Detect which cell encompasses the target text, then output its [x, y] center coordinate. 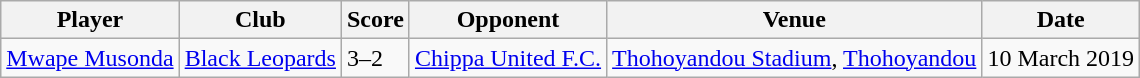
Venue [794, 20]
Opponent [508, 20]
Club [260, 20]
Black Leopards [260, 58]
Date [1061, 20]
Player [90, 20]
Thohoyandou Stadium, Thohoyandou [794, 58]
3–2 [375, 58]
Score [375, 20]
Chippa United F.C. [508, 58]
Mwape Musonda [90, 58]
10 March 2019 [1061, 58]
